Search for the cell housing the specified text and yield its (X, Y) center coordinate. 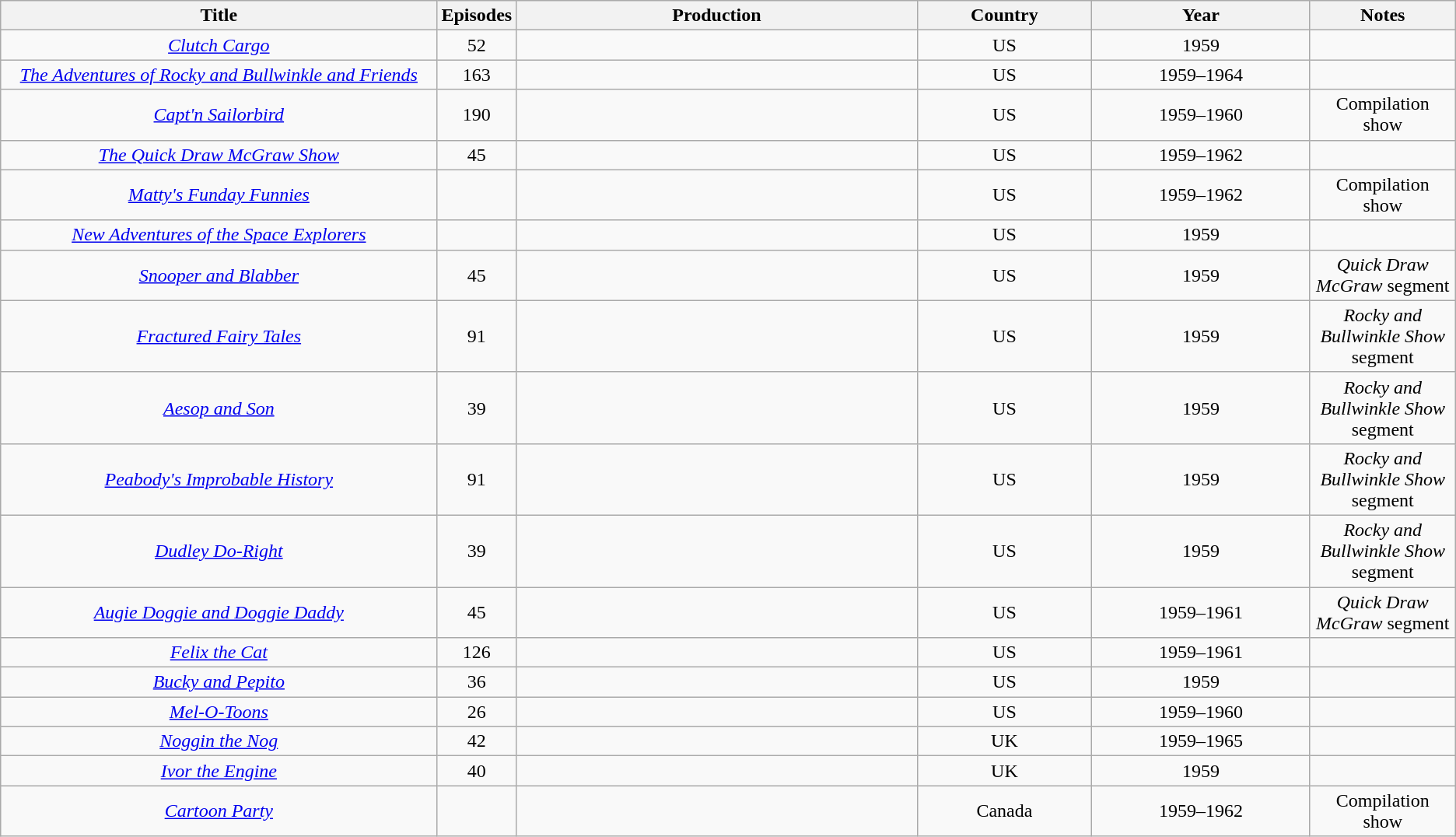
Canada (1004, 811)
52 (477, 45)
The Adventures of Rocky and Bullwinkle and Friends (219, 75)
Episodes (477, 16)
Country (1004, 16)
Bucky and Pepito (219, 682)
Notes (1383, 16)
Peabody's Improbable History (219, 479)
Fractured Fairy Tales (219, 336)
Capt'n Sailorbird (219, 115)
Aesop and Son (219, 408)
1959–1965 (1201, 741)
Title (219, 16)
163 (477, 75)
Augie Doggie and Doggie Daddy (219, 611)
Cartoon Party (219, 811)
Ivor the Engine (219, 771)
Noggin the Nog (219, 741)
New Adventures of the Space Explorers (219, 235)
Dudley Do-Right (219, 551)
26 (477, 712)
Felix the Cat (219, 653)
The Quick Draw McGraw Show (219, 155)
1959–1964 (1201, 75)
Production (717, 16)
Year (1201, 16)
40 (477, 771)
Clutch Cargo (219, 45)
36 (477, 682)
Mel-O-Toons (219, 712)
Snooper and Blabber (219, 275)
42 (477, 741)
Matty's Funday Funnies (219, 194)
190 (477, 115)
126 (477, 653)
